Detect which cell encompasses the target text, then output its [X, Y] center coordinate. 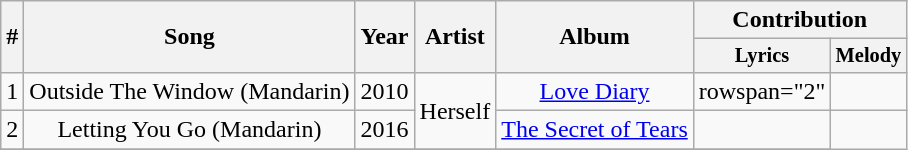
Lyrics [762, 56]
Album [595, 37]
The Secret of Tears [595, 130]
Outside The Window (Mandarin) [190, 91]
2 [12, 130]
2010 [384, 91]
1 [12, 91]
Contribution [800, 20]
Herself [455, 110]
Melody [868, 56]
Love Diary [595, 91]
Artist [455, 37]
2016 [384, 130]
Year [384, 37]
rowspan="2" [762, 91]
Letting You Go (Mandarin) [190, 130]
Song [190, 37]
# [12, 37]
